Search for the cell housing the specified text and yield its (x, y) center coordinate. 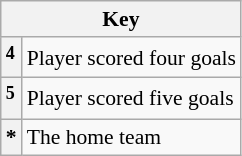
Player scored four goals (132, 58)
The home team (132, 137)
5 (12, 98)
Player scored five goals (132, 98)
Key (121, 19)
4 (12, 58)
* (12, 137)
